For the text-containing cell, return its midpoint in (X, Y) coordinate format. 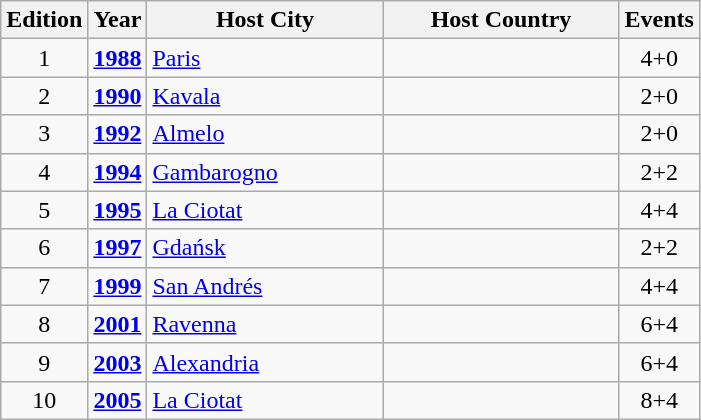
Edition (44, 20)
Almelo (265, 134)
Host Country (501, 20)
7 (44, 286)
1992 (118, 134)
2 (44, 96)
Host City (265, 20)
4 (44, 172)
8+4 (659, 400)
10 (44, 400)
6 (44, 248)
Year (118, 20)
Alexandria (265, 362)
8 (44, 324)
Gambarogno (265, 172)
2005 (118, 400)
Ravenna (265, 324)
2003 (118, 362)
Events (659, 20)
4+0 (659, 58)
1999 (118, 286)
San Andrés (265, 286)
Paris (265, 58)
1990 (118, 96)
Gdańsk (265, 248)
3 (44, 134)
9 (44, 362)
2001 (118, 324)
1997 (118, 248)
1994 (118, 172)
Kavala (265, 96)
5 (44, 210)
1995 (118, 210)
1988 (118, 58)
1 (44, 58)
